Identify which cell holds the provided text, then report its [X, Y] central coordinate. 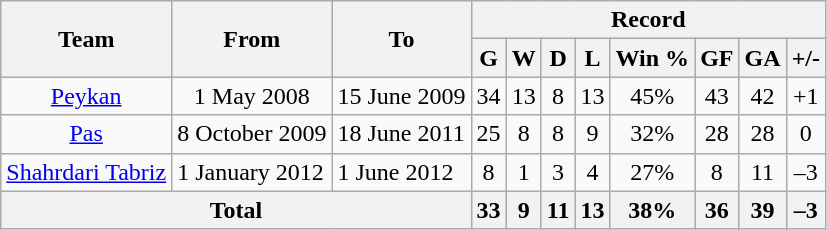
Shahrdari Tabriz [86, 172]
15 June 2009 [402, 96]
39 [762, 210]
25 [488, 134]
45% [652, 96]
33 [488, 210]
+1 [806, 96]
36 [717, 210]
1 January 2012 [252, 172]
1 [524, 172]
38% [652, 210]
L [592, 58]
Team [86, 39]
8 October 2009 [252, 134]
32% [652, 134]
1 May 2008 [252, 96]
Total [236, 210]
42 [762, 96]
0 [806, 134]
Pas [86, 134]
18 June 2011 [402, 134]
3 [558, 172]
27% [652, 172]
1 June 2012 [402, 172]
GF [717, 58]
GA [762, 58]
To [402, 39]
+/- [806, 58]
43 [717, 96]
Peykan [86, 96]
W [524, 58]
4 [592, 172]
From [252, 39]
34 [488, 96]
Record [648, 20]
D [558, 58]
G [488, 58]
Win % [652, 58]
